Identify which cell holds the provided text, then report its [X, Y] central coordinate. 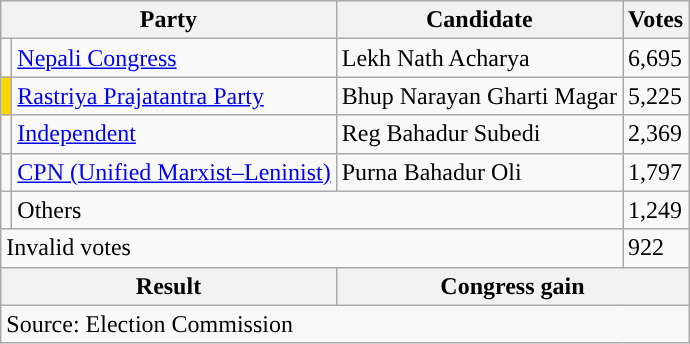
Others [318, 210]
922 [655, 248]
Invalid votes [312, 248]
5,225 [655, 96]
Votes [655, 20]
Party [168, 20]
Result [168, 286]
6,695 [655, 58]
Candidate [479, 20]
Reg Bahadur Subedi [479, 134]
Bhup Narayan Gharti Magar [479, 96]
1,249 [655, 210]
Source: Election Commission [345, 324]
2,369 [655, 134]
Nepali Congress [174, 58]
Rastriya Prajatantra Party [174, 96]
Lekh Nath Acharya [479, 58]
Congress gain [512, 286]
1,797 [655, 172]
Purna Bahadur Oli [479, 172]
Independent [174, 134]
CPN (Unified Marxist–Leninist) [174, 172]
